From the cell containing the given text, extract its center point as [X, Y] coordinate. 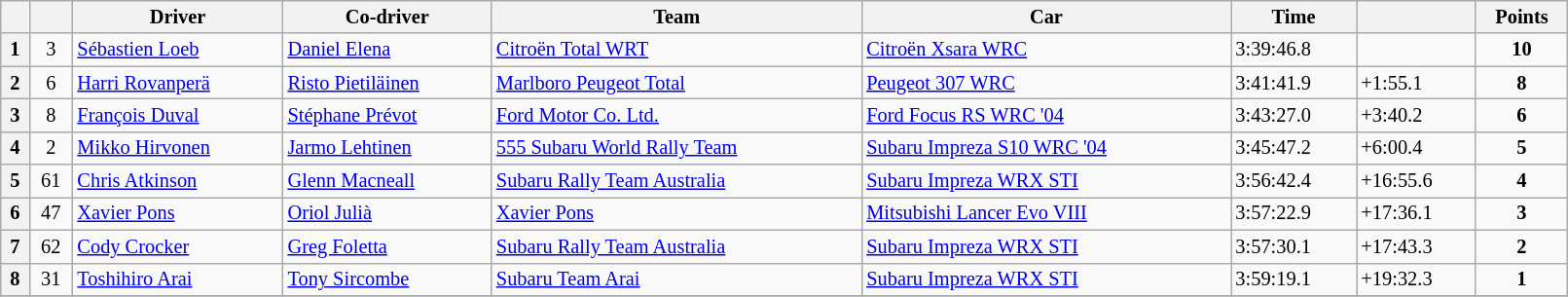
Jarmo Lehtinen [387, 148]
31 [51, 279]
Ford Motor Co. Ltd. [676, 115]
3:57:30.1 [1295, 246]
3:41:41.9 [1295, 83]
+3:40.2 [1417, 115]
Daniel Elena [387, 50]
61 [51, 181]
Peugeot 307 WRC [1045, 83]
Oriol Julià [387, 213]
3:45:47.2 [1295, 148]
3:57:22.9 [1295, 213]
Subaru Team Arai [676, 279]
Sébastien Loeb [178, 50]
Risto Pietiläinen [387, 83]
62 [51, 246]
+16:55.6 [1417, 181]
+19:32.3 [1417, 279]
Stéphane Prévot [387, 115]
+17:43.3 [1417, 246]
Citroën Total WRT [676, 50]
3:56:42.4 [1295, 181]
555 Subaru World Rally Team [676, 148]
+1:55.1 [1417, 83]
+6:00.4 [1417, 148]
Glenn Macneall [387, 181]
Chris Atkinson [178, 181]
+17:36.1 [1417, 213]
Cody Crocker [178, 246]
Harri Rovanperä [178, 83]
10 [1522, 50]
Team [676, 17]
Mitsubishi Lancer Evo VIII [1045, 213]
Greg Foletta [387, 246]
7 [16, 246]
3:43:27.0 [1295, 115]
François Duval [178, 115]
Subaru Impreza S10 WRC '04 [1045, 148]
47 [51, 213]
Ford Focus RS WRC '04 [1045, 115]
Time [1295, 17]
Toshihiro Arai [178, 279]
3:39:46.8 [1295, 50]
Tony Sircombe [387, 279]
Driver [178, 17]
Car [1045, 17]
Mikko Hirvonen [178, 148]
Marlboro Peugeot Total [676, 83]
Points [1522, 17]
Citroën Xsara WRC [1045, 50]
3:59:19.1 [1295, 279]
Co-driver [387, 17]
